From the cell containing the given text, extract its center point as (X, Y) coordinate. 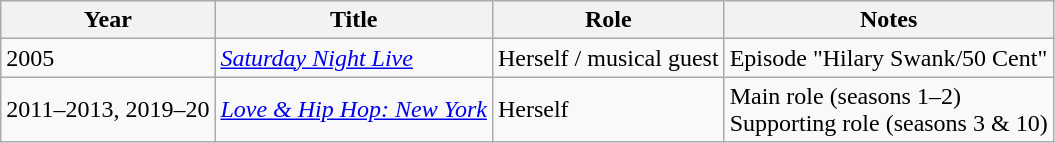
2005 (108, 58)
Role (608, 20)
Love & Hip Hop: New York (354, 110)
Year (108, 20)
Saturday Night Live (354, 58)
Title (354, 20)
2011–2013, 2019–20 (108, 110)
Main role (seasons 1–2) Supporting role (seasons 3 & 10) (888, 110)
Herself / musical guest (608, 58)
Herself (608, 110)
Notes (888, 20)
Episode "Hilary Swank/50 Cent" (888, 58)
